Return the (x, y) coordinate for the center point of the cell that contains the specified text.  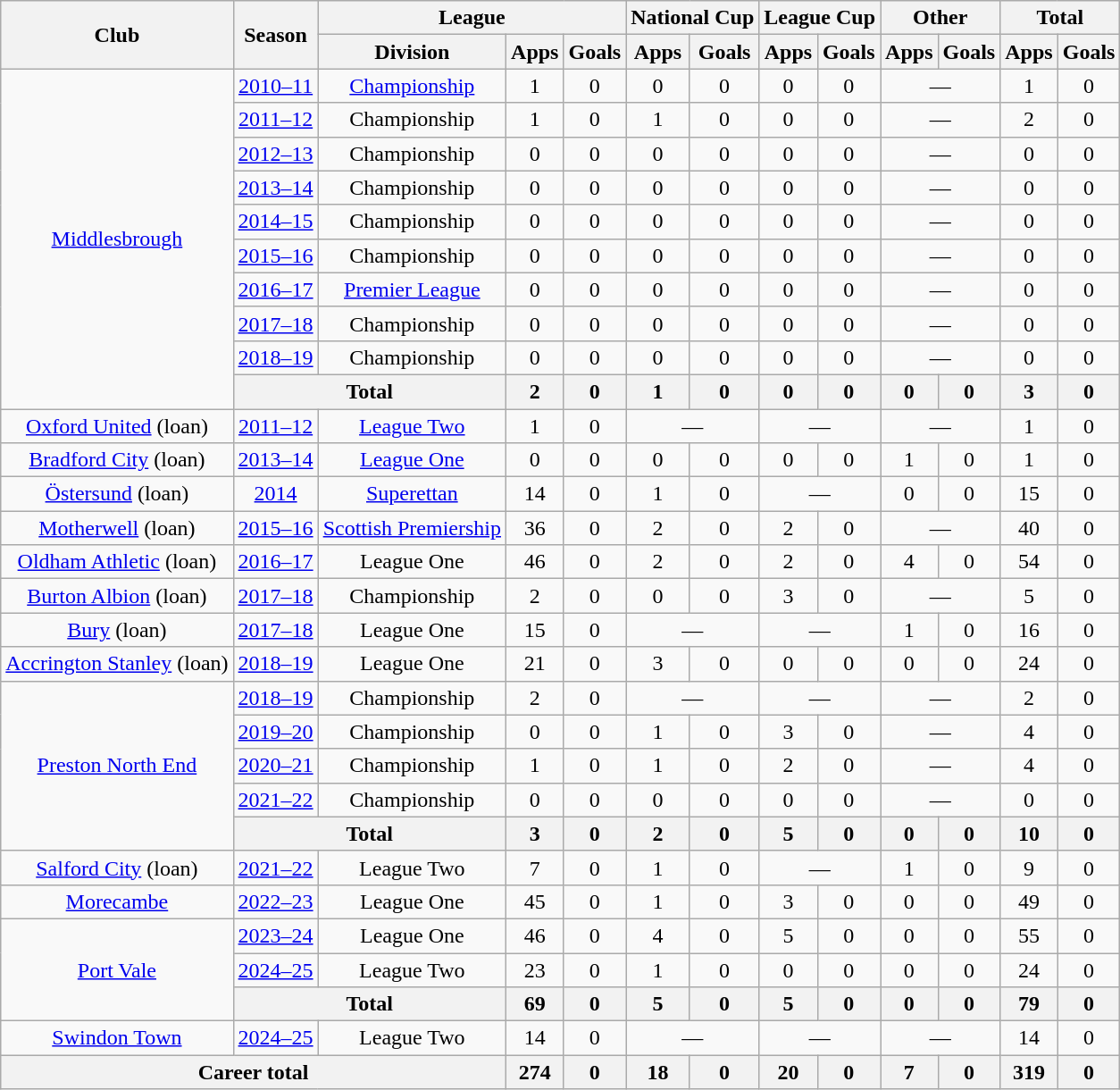
36 (535, 528)
Oxford United (loan) (117, 426)
2014 (275, 494)
Motherwell (loan) (117, 528)
45 (535, 901)
Port Vale (117, 969)
Division (412, 52)
79 (1029, 1004)
2022–23 (275, 901)
20 (788, 1072)
Oldham Athletic (loan) (117, 562)
Middlesbrough (117, 239)
2010–11 (275, 86)
2019–20 (275, 732)
National Cup (693, 18)
Other (940, 18)
Swindon Town (117, 1038)
Preston North End (117, 766)
274 (535, 1072)
23 (535, 969)
Season (275, 35)
40 (1029, 528)
Scottish Premiership (412, 528)
69 (535, 1004)
Superettan (412, 494)
10 (1029, 834)
54 (1029, 562)
Morecambe (117, 901)
Career total (254, 1072)
Bury (loan) (117, 630)
Premier League (412, 289)
League (472, 18)
League Cup (820, 18)
Salford City (loan) (117, 868)
Bradford City (loan) (117, 460)
2020–21 (275, 766)
49 (1029, 901)
Accrington Stanley (loan) (117, 664)
2014–15 (275, 222)
2023–24 (275, 935)
Östersund (loan) (117, 494)
Burton Albion (loan) (117, 596)
18 (658, 1072)
16 (1029, 630)
55 (1029, 935)
2012–13 (275, 154)
Club (117, 35)
9 (1029, 868)
21 (535, 664)
319 (1029, 1072)
